Pinpoint the cell where the given text exists, returning its (X, Y) midpoint coordinate. 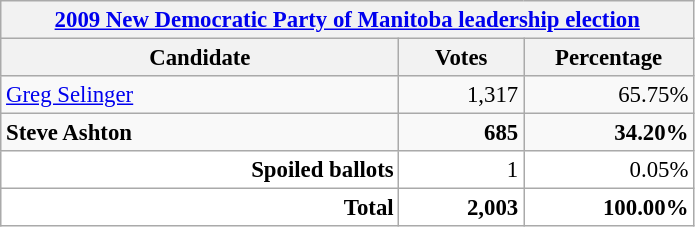
Greg Selinger (200, 95)
2,003 (462, 208)
Spoiled ballots (200, 170)
65.75% (609, 95)
100.00% (609, 208)
Percentage (609, 58)
Candidate (200, 58)
1,317 (462, 95)
Steve Ashton (200, 133)
2009 New Democratic Party of Manitoba leadership election (348, 20)
Total (200, 208)
685 (462, 133)
1 (462, 170)
0.05% (609, 170)
Votes (462, 58)
34.20% (609, 133)
